Pinpoint the cell where the given text exists, returning its (x, y) midpoint coordinate. 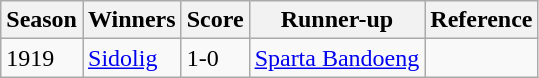
Sparta Bandoeng (337, 58)
Sidolig (132, 58)
1-0 (215, 58)
1919 (42, 58)
Winners (132, 20)
Reference (482, 20)
Score (215, 20)
Runner-up (337, 20)
Season (42, 20)
